Search for the cell housing the specified text and yield its (X, Y) center coordinate. 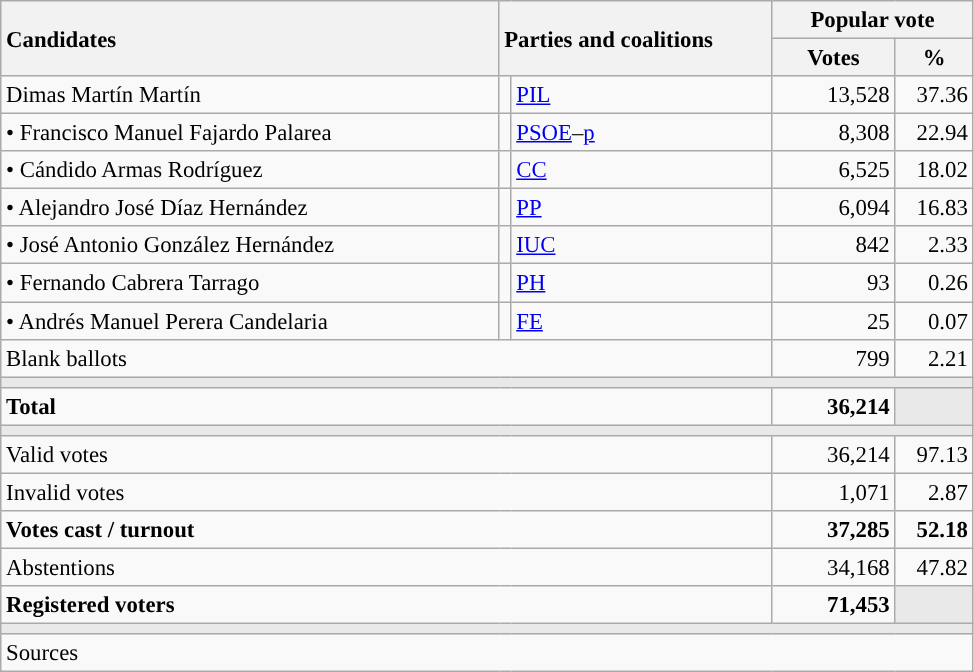
Votes cast / turnout (386, 530)
97.13 (934, 455)
71,453 (834, 605)
25 (834, 321)
37,285 (834, 530)
Popular vote (872, 20)
2.87 (934, 492)
CC (642, 170)
PSOE–p (642, 133)
PH (642, 283)
Abstentions (386, 567)
6,525 (834, 170)
6,094 (834, 208)
% (934, 58)
Valid votes (386, 455)
• Alejandro José Díaz Hernández (250, 208)
34,168 (834, 567)
2.21 (934, 358)
Dimas Martín Martín (250, 95)
842 (834, 245)
FE (642, 321)
799 (834, 358)
2.33 (934, 245)
Invalid votes (386, 492)
13,528 (834, 95)
• José Antonio González Hernández (250, 245)
Registered voters (386, 605)
37.36 (934, 95)
18.02 (934, 170)
Blank ballots (386, 358)
IUC (642, 245)
• Fernando Cabrera Tarrago (250, 283)
0.07 (934, 321)
Parties and coalitions (636, 38)
52.18 (934, 530)
• Andrés Manuel Perera Candelaria (250, 321)
Total (386, 406)
• Cándido Armas Rodríguez (250, 170)
Candidates (250, 38)
22.94 (934, 133)
Sources (487, 653)
47.82 (934, 567)
1,071 (834, 492)
8,308 (834, 133)
• Francisco Manuel Fajardo Palarea (250, 133)
PP (642, 208)
Votes (834, 58)
93 (834, 283)
PIL (642, 95)
16.83 (934, 208)
0.26 (934, 283)
